Pinpoint the cell where the given text exists, returning its [X, Y] midpoint coordinate. 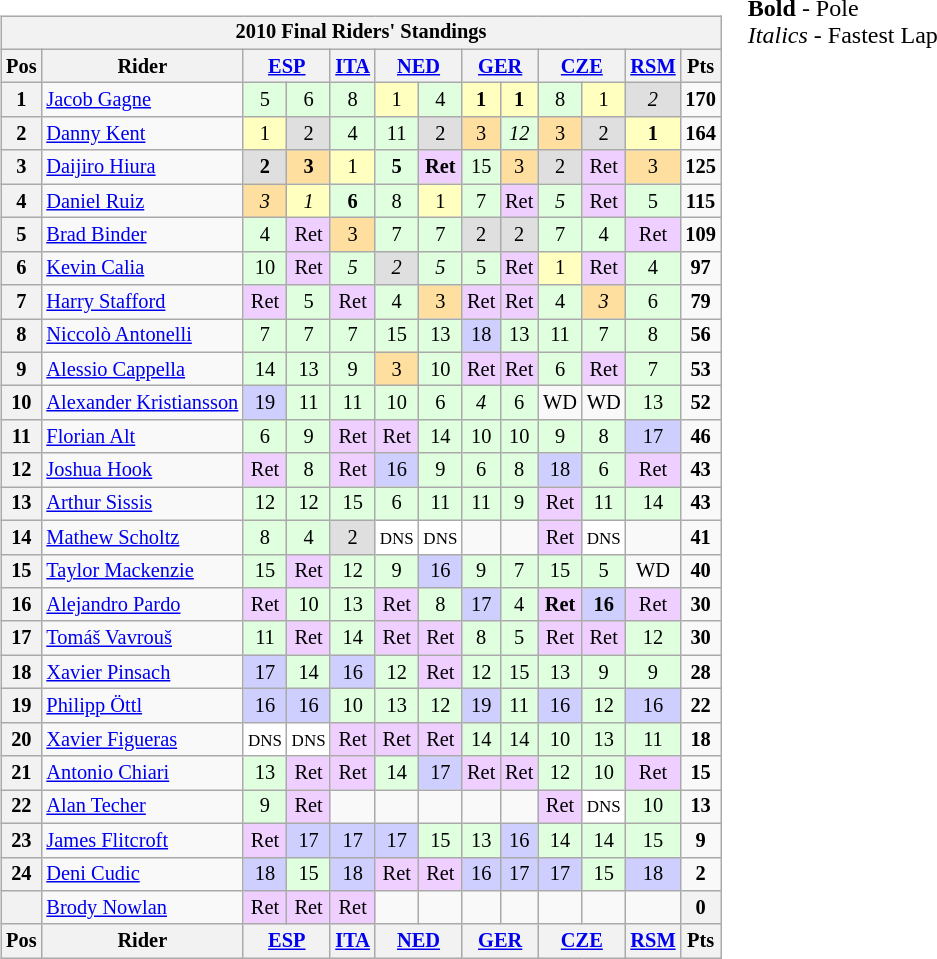
79 [700, 302]
Alexander Kristiansson [142, 403]
Joshua Hook [142, 470]
24 [21, 874]
Florian Alt [142, 437]
Antonio Chiari [142, 773]
Daniel Ruiz [142, 201]
Deni Cudic [142, 874]
Daijiro Hiura [142, 167]
Kevin Calia [142, 268]
21 [21, 773]
Tomáš Vavrouš [142, 638]
56 [700, 336]
170 [700, 100]
41 [700, 537]
Niccolò Antonelli [142, 336]
Alan Techer [142, 807]
James Flitcroft [142, 840]
Philipp Öttl [142, 706]
Danny Kent [142, 134]
40 [700, 571]
Harry Stafford [142, 302]
Brad Binder [142, 235]
115 [700, 201]
20 [21, 739]
2010 Final Riders' Standings [360, 33]
53 [700, 369]
Xavier Pinsach [142, 672]
Arthur Sissis [142, 504]
Brody Nowlan [142, 908]
Alessio Cappella [142, 369]
Jacob Gagne [142, 100]
Mathew Scholtz [142, 537]
0 [700, 908]
23 [21, 840]
52 [700, 403]
125 [700, 167]
Xavier Figueras [142, 739]
97 [700, 268]
Alejandro Pardo [142, 605]
46 [700, 437]
28 [700, 672]
Taylor Mackenzie [142, 571]
109 [700, 235]
164 [700, 134]
